Identify which cell holds the provided text, then report its [X, Y] central coordinate. 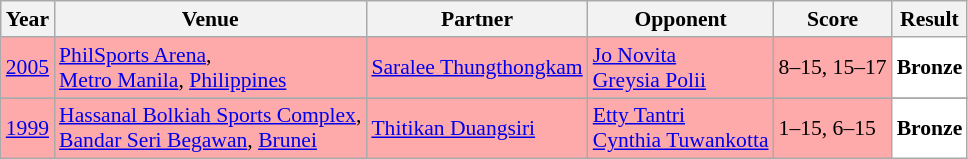
PhilSports Arena,Metro Manila, Philippines [210, 68]
Year [28, 19]
Saralee Thungthongkam [476, 68]
Partner [476, 19]
Jo Novita Greysia Polii [681, 68]
Venue [210, 19]
Thitikan Duangsiri [476, 128]
1999 [28, 128]
Opponent [681, 19]
1–15, 6–15 [833, 128]
8–15, 15–17 [833, 68]
Etty Tantri Cynthia Tuwankotta [681, 128]
Hassanal Bolkiah Sports Complex,Bandar Seri Begawan, Brunei [210, 128]
2005 [28, 68]
Result [930, 19]
Score [833, 19]
